Provide the (X, Y) coordinate of the cell's center where the given text is located.  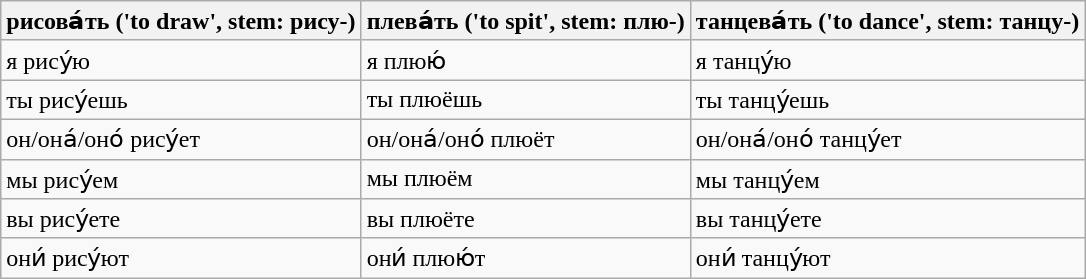
они́ рису́ют (181, 258)
я рису́ю (181, 60)
ты рису́ешь (181, 100)
ты танцу́ешь (887, 100)
они́ плюю́т (526, 258)
я танцу́ю (887, 60)
вы танцу́ете (887, 219)
рисова́ть ('to draw', stem: рису-) (181, 21)
мы танцу́ем (887, 179)
он/она́/оно́ плюёт (526, 139)
они́ танцу́ют (887, 258)
он/она́/оно́ танцу́ет (887, 139)
танцева́ть ('to dance', stem: танцу-) (887, 21)
вы плюёте (526, 219)
я плюю́ (526, 60)
плева́ть ('to spit', stem: плю-) (526, 21)
он/она́/оно́ рису́ет (181, 139)
мы рису́ем (181, 179)
мы плюём (526, 179)
вы рису́ете (181, 219)
ты плюёшь (526, 100)
